Provide the (x, y) coordinate of the cell's center where the given text is located.  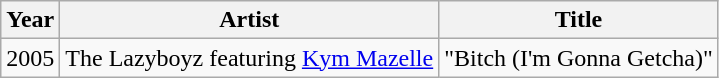
Artist (250, 20)
Title (579, 20)
Year (30, 20)
2005 (30, 58)
The Lazyboyz featuring Kym Mazelle (250, 58)
"Bitch (I'm Gonna Getcha)" (579, 58)
